From the cell containing the given text, extract its center point as [X, Y] coordinate. 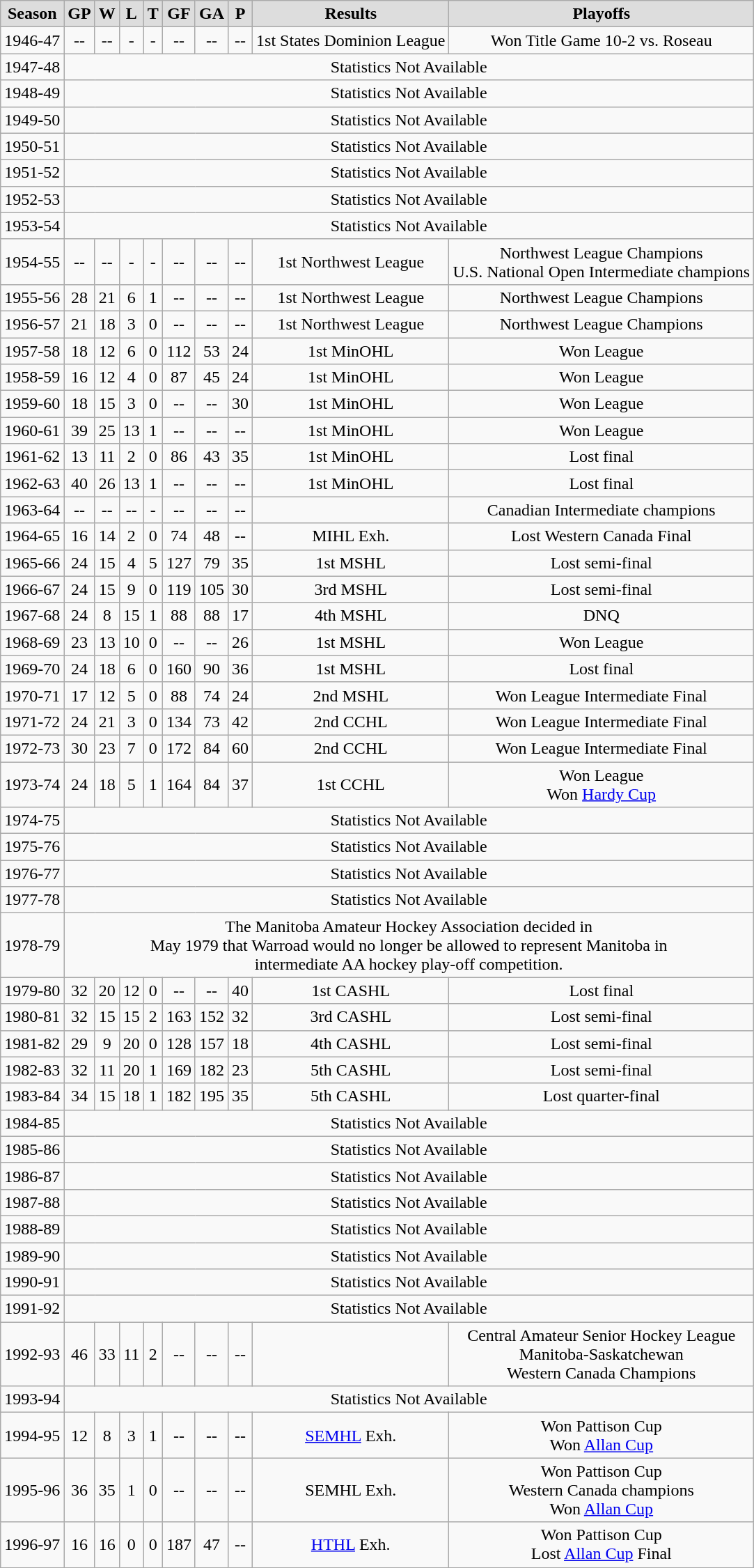
Lost Western Canada Final [602, 536]
127 [178, 563]
1977-78 [32, 900]
Central Amateur Senior Hockey LeagueManitoba-SaskatchewanWestern Canada Champions [602, 1354]
29 [79, 1043]
1954-55 [32, 262]
28 [79, 297]
37 [241, 784]
1993-94 [32, 1399]
1972-73 [32, 748]
164 [178, 784]
1967-68 [32, 616]
DNQ [602, 616]
1988-89 [32, 1229]
10 [131, 642]
1978-79 [32, 945]
4th MSHL [351, 616]
1st CCHL [351, 784]
86 [178, 457]
3rd CASHL [351, 1017]
1966-67 [32, 589]
1955-56 [32, 297]
187 [178, 1545]
1981-82 [32, 1043]
152 [212, 1017]
1946-47 [32, 40]
128 [178, 1043]
160 [178, 669]
1st CASHL [351, 991]
GP [79, 14]
L [131, 14]
1973-74 [32, 784]
1951-52 [32, 173]
14 [107, 536]
1976-77 [32, 874]
112 [178, 350]
Won Title Game 10-2 vs. Roseau [602, 40]
1949-50 [32, 120]
Season [32, 14]
1963-64 [32, 510]
1960-61 [32, 430]
42 [241, 722]
1992-93 [32, 1354]
1991-92 [32, 1309]
1968-69 [32, 642]
1956-57 [32, 324]
1965-66 [32, 563]
1980-81 [32, 1017]
73 [212, 722]
48 [212, 536]
105 [212, 589]
4th CASHL [351, 1043]
25 [107, 430]
1970-71 [32, 695]
Won Pattison CupLost Allan Cup Final [602, 1545]
MIHL Exh. [351, 536]
T [153, 14]
1947-48 [32, 67]
1957-58 [32, 350]
1979-80 [32, 991]
1950-51 [32, 146]
3rd MSHL [351, 589]
60 [241, 748]
39 [79, 430]
2nd MSHL [351, 695]
157 [212, 1043]
1994-95 [32, 1435]
172 [178, 748]
Won Pattison CupWestern Canada championsWon Allan Cup [602, 1490]
1985-86 [32, 1149]
GF [178, 14]
1962-63 [32, 483]
1990-91 [32, 1282]
1986-87 [32, 1176]
1971-72 [32, 722]
1953-54 [32, 226]
43 [212, 457]
90 [212, 669]
HTHL Exh. [351, 1545]
1995-96 [32, 1490]
1964-65 [32, 536]
1996-97 [32, 1545]
1989-90 [32, 1256]
W [107, 14]
Won Pattison CupWon Allan Cup [602, 1435]
1961-62 [32, 457]
1969-70 [32, 669]
P [241, 14]
1948-49 [32, 93]
45 [212, 378]
53 [212, 350]
Canadian Intermediate champions [602, 510]
195 [212, 1096]
46 [79, 1354]
Northwest League ChampionsU.S. National Open Intermediate champions [602, 262]
79 [212, 563]
1984-85 [32, 1123]
33 [107, 1354]
7 [131, 748]
169 [178, 1070]
1958-59 [32, 378]
134 [178, 722]
1952-53 [32, 199]
119 [178, 589]
87 [178, 378]
1959-60 [32, 404]
163 [178, 1017]
1982-83 [32, 1070]
Playoffs [602, 14]
1974-75 [32, 821]
Results [351, 14]
Won LeagueWon Hardy Cup [602, 784]
Lost quarter-final [602, 1096]
47 [212, 1545]
GA [212, 14]
1975-76 [32, 847]
1983-84 [32, 1096]
1987-88 [32, 1202]
34 [79, 1096]
1st States Dominion League [351, 40]
